Capture the cell that displays the provided text and extract its [x, y] central coordinate. 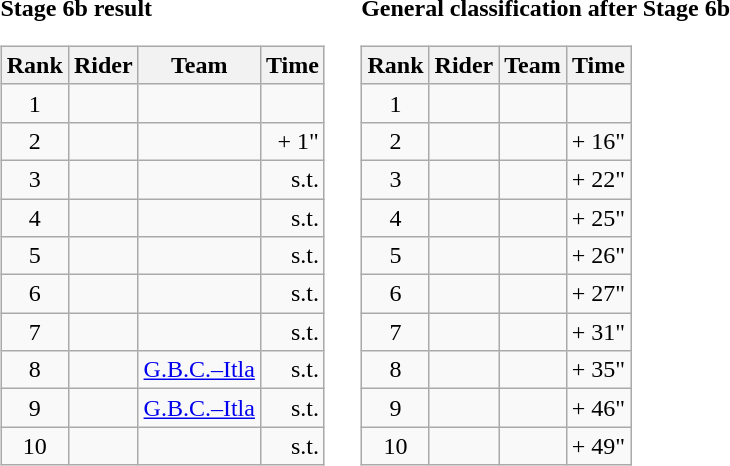
+ 25" [598, 217]
+ 46" [598, 408]
+ 16" [598, 141]
+ 31" [598, 332]
+ 27" [598, 294]
+ 49" [598, 446]
+ 22" [598, 179]
+ 26" [598, 256]
+ 1" [292, 141]
+ 35" [598, 370]
